Search for the cell housing the specified text and yield its (X, Y) center coordinate. 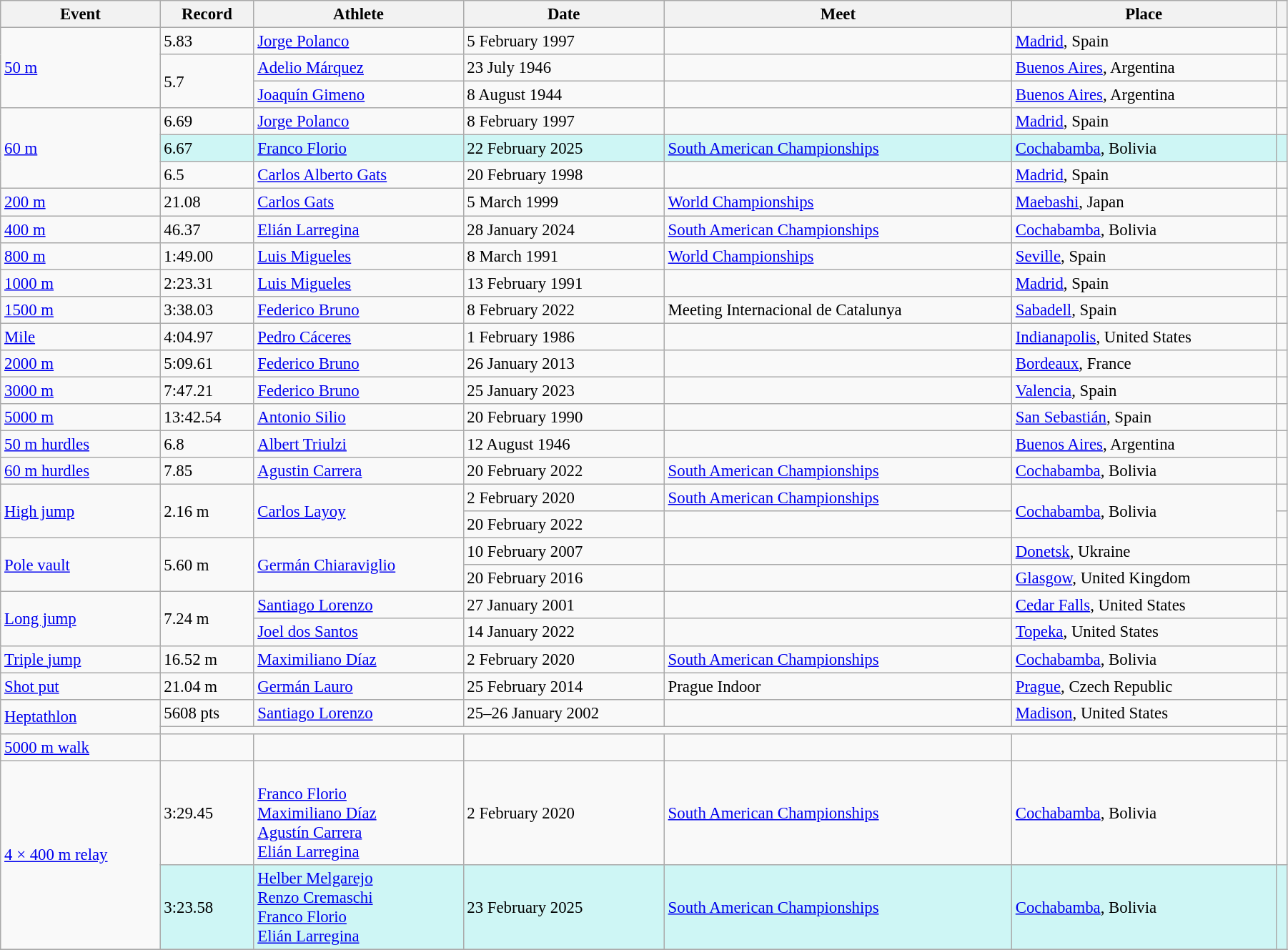
28 January 2024 (563, 229)
Bordeaux, France (1144, 364)
21.08 (207, 202)
Topeka, United States (1144, 633)
4:04.97 (207, 337)
Pole vault (80, 565)
5.60 m (207, 565)
5000 m (80, 417)
Elián Larregina (359, 229)
14 January 2022 (563, 633)
20 February 1998 (563, 175)
27 January 2001 (563, 605)
Maebashi, Japan (1144, 202)
Glasgow, United Kingdom (1144, 578)
3:38.03 (207, 310)
8 February 2022 (563, 310)
5608 pts (207, 713)
Triple jump (80, 659)
Record (207, 14)
Meeting Internacional de Catalunya (838, 310)
5 February 1997 (563, 41)
Cedar Falls, United States (1144, 605)
5.83 (207, 41)
2000 m (80, 364)
8 February 1997 (563, 122)
Joaquín Gimeno (359, 95)
6.5 (207, 175)
1500 m (80, 310)
San Sebastián, Spain (1144, 417)
Prague Indoor (838, 686)
1 February 1986 (563, 337)
Albert Triulzi (359, 444)
Antonio Silio (359, 417)
25 February 2014 (563, 686)
Shot put (80, 686)
7.24 m (207, 619)
800 m (80, 256)
Carlos Layoy (359, 512)
Carlos Alberto Gats (359, 175)
20 February 1990 (563, 417)
Germán Chiaraviglio (359, 565)
Meet (838, 14)
4 × 400 m relay (80, 855)
10 February 2007 (563, 552)
25 January 2023 (563, 390)
5 March 1999 (563, 202)
Franco FlorioMaximiliano DíazAgustín CarreraElián Larregina (359, 813)
50 m hurdles (80, 444)
2.16 m (207, 512)
Heptathlon (80, 716)
Valencia, Spain (1144, 390)
Germán Lauro (359, 686)
25–26 January 2002 (563, 713)
Sabadell, Spain (1144, 310)
Maximiliano Díaz (359, 659)
26 January 2013 (563, 364)
3:23.58 (207, 908)
6.67 (207, 149)
Indianapolis, United States (1144, 337)
8 August 1944 (563, 95)
3000 m (80, 390)
2:23.31 (207, 283)
1000 m (80, 283)
60 m hurdles (80, 471)
6.69 (207, 122)
5.7 (207, 81)
Joel dos Santos (359, 633)
Prague, Czech Republic (1144, 686)
Madison, United States (1144, 713)
Carlos Gats (359, 202)
Franco Florio (359, 149)
13 February 1991 (563, 283)
7:47.21 (207, 390)
23 February 2025 (563, 908)
3:29.45 (207, 813)
60 m (80, 149)
Date (563, 14)
400 m (80, 229)
5000 m walk (80, 748)
Adelio Márquez (359, 68)
8 March 1991 (563, 256)
46.37 (207, 229)
Mile (80, 337)
Helber MelgarejoRenzo CremaschiFranco FlorioElián Larregina (359, 908)
Long jump (80, 619)
21.04 m (207, 686)
Seville, Spain (1144, 256)
Event (80, 14)
7.85 (207, 471)
50 m (80, 69)
200 m (80, 202)
6.8 (207, 444)
Donetsk, Ukraine (1144, 552)
13:42.54 (207, 417)
12 August 1946 (563, 444)
High jump (80, 512)
20 February 2016 (563, 578)
1:49.00 (207, 256)
Pedro Cáceres (359, 337)
Athlete (359, 14)
Place (1144, 14)
16.52 m (207, 659)
22 February 2025 (563, 149)
5:09.61 (207, 364)
Agustin Carrera (359, 471)
23 July 1946 (563, 68)
